Return [x, y] of the center of cell containing provided text 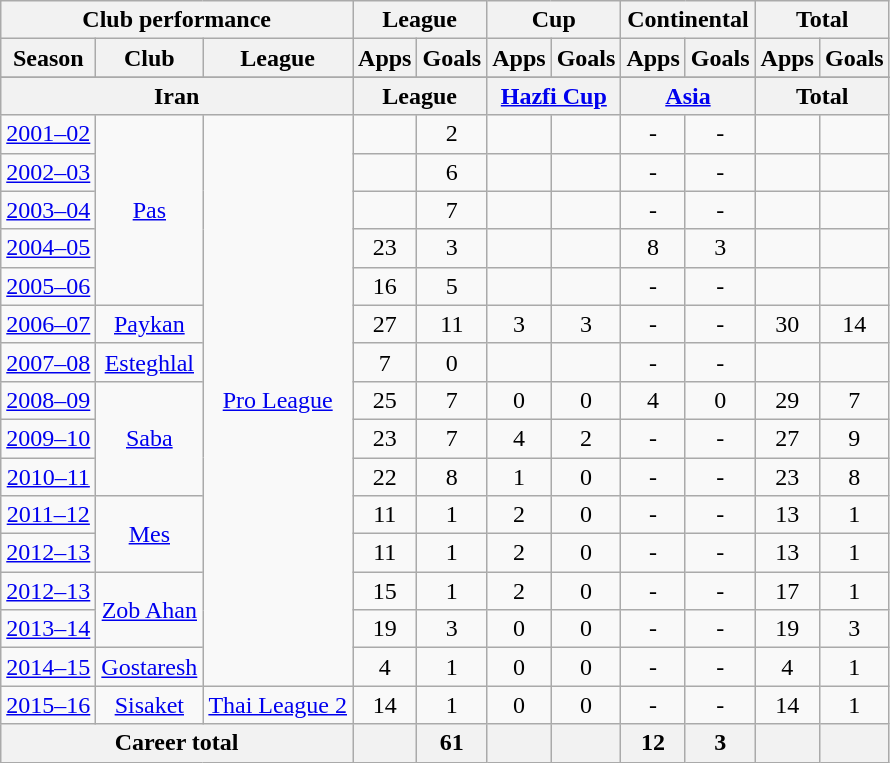
Paykan [150, 324]
2004–05 [48, 248]
22 [385, 477]
2013–14 [48, 629]
2006–07 [48, 324]
Mes [150, 534]
25 [385, 400]
Gostaresh [150, 667]
Continental [688, 20]
2010–11 [48, 477]
2014–15 [48, 667]
Club performance [177, 20]
16 [385, 286]
17 [787, 591]
2003–04 [48, 210]
61 [452, 743]
Sisaket [150, 705]
6 [452, 172]
2007–08 [48, 362]
Cup [554, 20]
Career total [177, 743]
12 [653, 743]
29 [787, 400]
2005–06 [48, 286]
2011–12 [48, 515]
Saba [150, 438]
Pro League [278, 400]
5 [452, 286]
Hazfi Cup [554, 96]
15 [385, 591]
2001–02 [48, 134]
2009–10 [48, 438]
Iran [177, 96]
Zob Ahan [150, 610]
Club [150, 58]
2008–09 [48, 400]
Asia [688, 96]
2015–16 [48, 705]
30 [787, 324]
2002–03 [48, 172]
Thai League 2 [278, 705]
Season [48, 58]
9 [854, 438]
Esteghlal [150, 362]
Pas [150, 210]
